Locate the cell with the specified text and output its [X, Y] center coordinate. 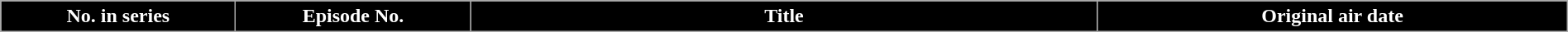
No. in series [118, 16]
Episode No. [353, 16]
Original air date [1332, 16]
Title [784, 16]
